Capture the cell that displays the provided text and extract its (X, Y) central coordinate. 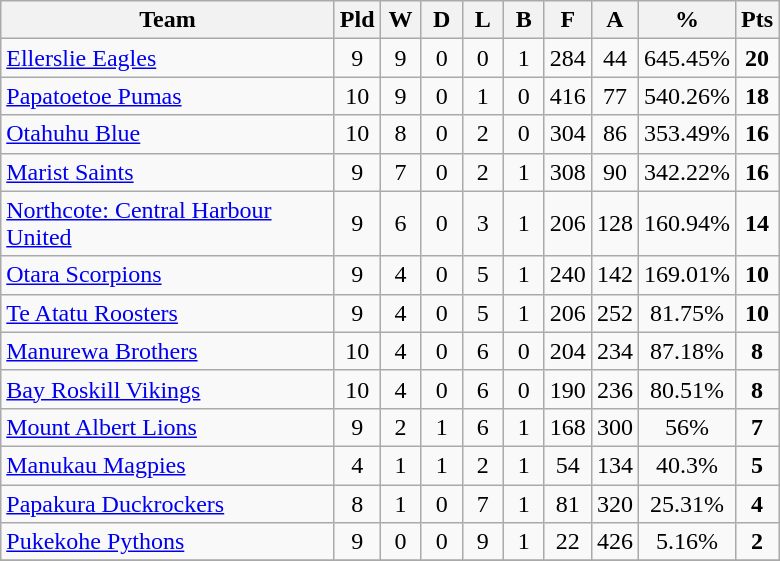
190 (568, 389)
Ellerslie Eagles (168, 58)
Bay Roskill Vikings (168, 389)
D (442, 20)
234 (614, 351)
Te Atatu Roosters (168, 313)
14 (756, 224)
W (400, 20)
204 (568, 351)
Otahuhu Blue (168, 134)
L (482, 20)
3 (482, 224)
160.94% (686, 224)
81.75% (686, 313)
80.51% (686, 389)
169.01% (686, 275)
Otara Scorpions (168, 275)
300 (614, 427)
87.18% (686, 351)
168 (568, 427)
18 (756, 96)
240 (568, 275)
86 (614, 134)
342.22% (686, 172)
134 (614, 465)
Marist Saints (168, 172)
25.31% (686, 503)
320 (614, 503)
645.45% (686, 58)
Papatoetoe Pumas (168, 96)
44 (614, 58)
236 (614, 389)
416 (568, 96)
Manukau Magpies (168, 465)
56% (686, 427)
353.49% (686, 134)
Papakura Duckrockers (168, 503)
Mount Albert Lions (168, 427)
128 (614, 224)
284 (568, 58)
F (568, 20)
20 (756, 58)
Northcote: Central Harbour United (168, 224)
5.16% (686, 542)
A (614, 20)
540.26% (686, 96)
Pukekohe Pythons (168, 542)
308 (568, 172)
81 (568, 503)
304 (568, 134)
54 (568, 465)
40.3% (686, 465)
Manurewa Brothers (168, 351)
B (524, 20)
Pld (357, 20)
Pts (756, 20)
% (686, 20)
90 (614, 172)
77 (614, 96)
Team (168, 20)
252 (614, 313)
426 (614, 542)
22 (568, 542)
142 (614, 275)
